Output the (x, y) coordinate of the center of the cell containing the given text.  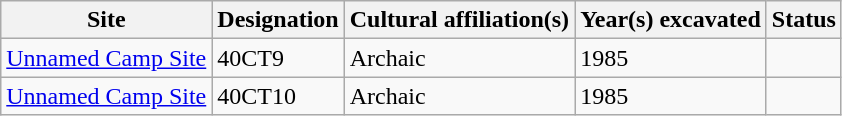
Cultural affiliation(s) (459, 20)
Site (106, 20)
Designation (278, 20)
40CT9 (278, 58)
Status (804, 20)
40CT10 (278, 96)
Year(s) excavated (671, 20)
